Provide the [x, y] coordinate of the cell's center where the given text is located.  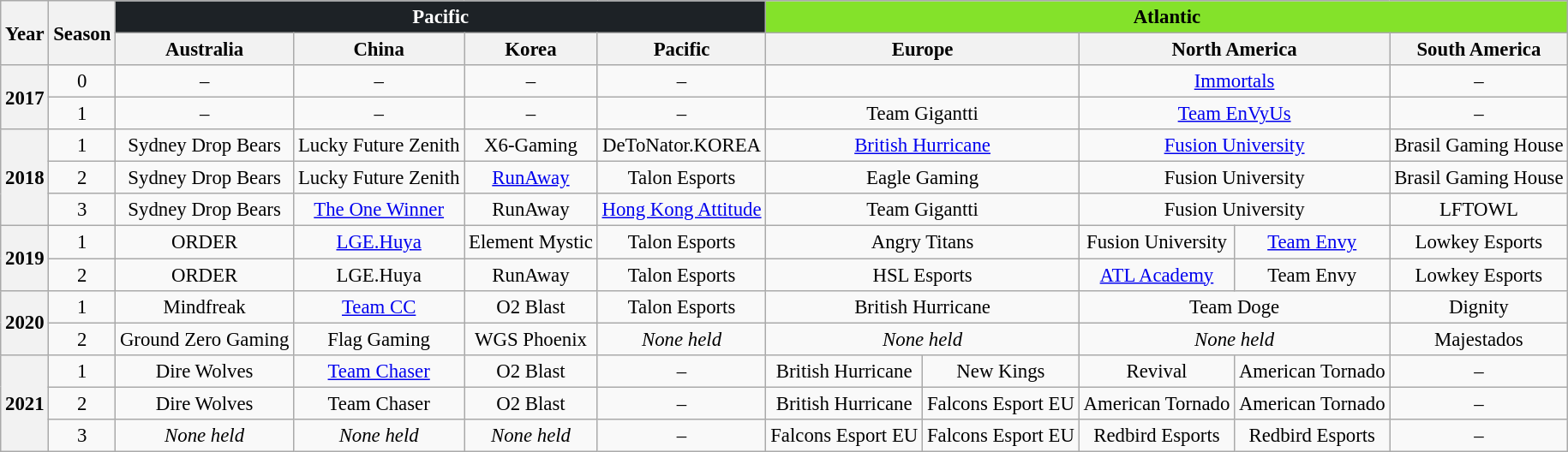
Dignity [1479, 306]
Year [25, 33]
0 [82, 81]
China [379, 50]
Majestados [1479, 339]
Flag Gaming [379, 339]
Revival [1157, 371]
Korea [531, 50]
Team EnVyUs [1234, 114]
Ground Zero Gaming [205, 339]
2021 [25, 402]
X6-Gaming [531, 146]
New Kings [1001, 371]
DeToNator.KOREA [682, 146]
South America [1479, 50]
2020 [25, 322]
HSL Esports [922, 275]
Eagle Gaming [922, 178]
Immortals [1234, 81]
Mindfreak [205, 306]
Atlantic [1167, 17]
Hong Kong Attitude [682, 210]
Element Mystic [531, 242]
North America [1234, 50]
LFTOWL [1479, 210]
Season [82, 33]
Team Doge [1234, 306]
Angry Titans [922, 242]
Europe [922, 50]
WGS Phoenix [531, 339]
The One Winner [379, 210]
Team CC [379, 306]
Australia [205, 50]
2018 [25, 178]
2017 [25, 98]
ATL Academy [1157, 275]
2019 [25, 259]
